From the cell containing the given text, extract its center point as [X, Y] coordinate. 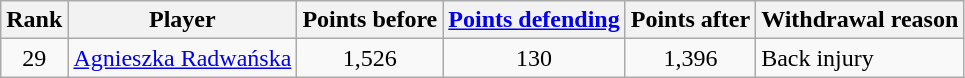
130 [534, 58]
Points after [690, 20]
Withdrawal reason [860, 20]
Rank [34, 20]
1,396 [690, 58]
Back injury [860, 58]
Agnieszka Radwańska [182, 58]
1,526 [370, 58]
29 [34, 58]
Points defending [534, 20]
Points before [370, 20]
Player [182, 20]
